Capture the cell that displays the provided text and extract its [x, y] central coordinate. 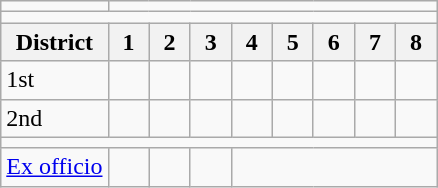
8 [416, 42]
2 [170, 42]
5 [292, 42]
District [54, 42]
2nd [54, 118]
1 [128, 42]
4 [252, 42]
6 [334, 42]
3 [210, 42]
Ex officio [54, 167]
1st [54, 80]
7 [374, 42]
